Capture the cell that displays the provided text and extract its [x, y] central coordinate. 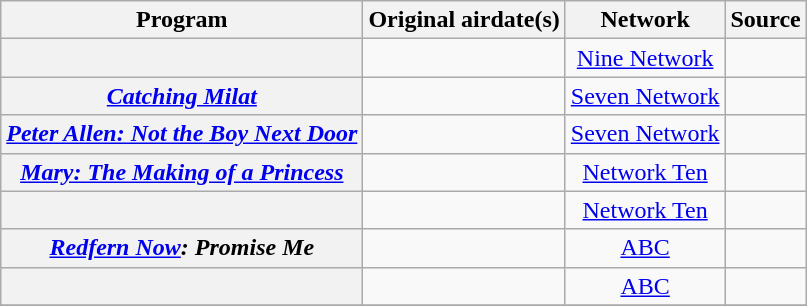
Redfern Now: Promise Me [182, 248]
Catching Milat [182, 96]
Nine Network [645, 58]
Source [766, 20]
Mary: The Making of a Princess [182, 172]
Network [645, 20]
Program [182, 20]
Peter Allen: Not the Boy Next Door [182, 134]
Original airdate(s) [464, 20]
